Identify which cell holds the provided text, then report its (X, Y) central coordinate. 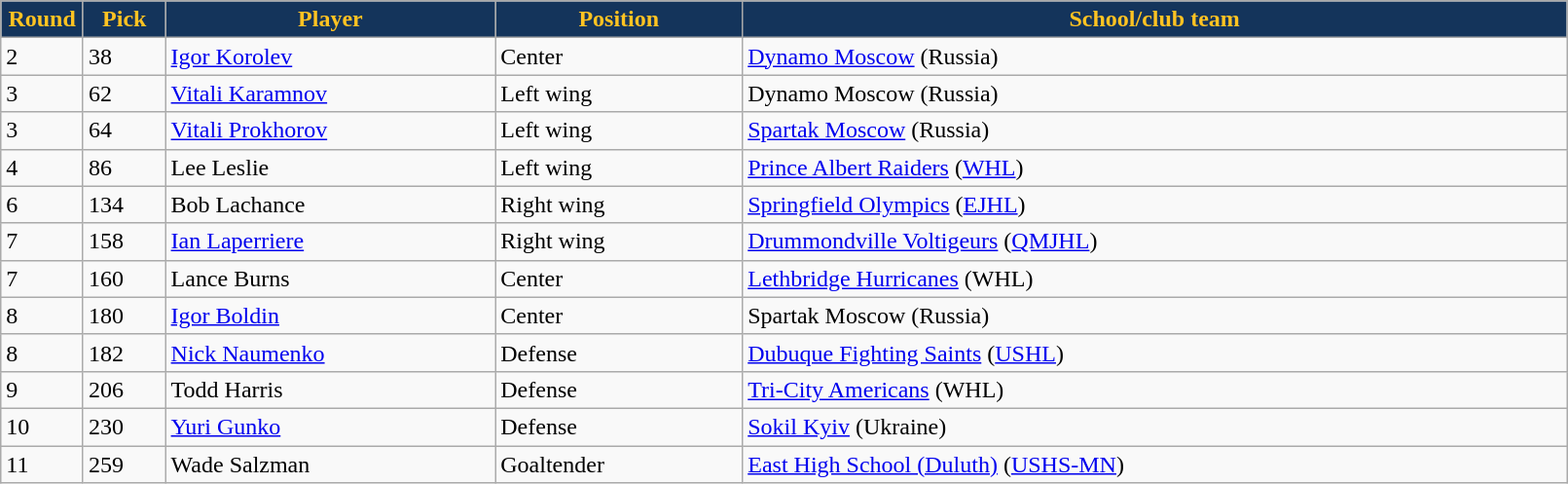
Dubuque Fighting Saints (USHL) (1154, 353)
Tri-City Americans (WHL) (1154, 390)
Igor Boldin (331, 316)
9 (43, 390)
Lethbridge Hurricanes (WHL) (1154, 279)
Yuri Gunko (331, 427)
Lance Burns (331, 279)
Wade Salzman (331, 465)
206 (125, 390)
Igor Korolev (331, 56)
62 (125, 93)
182 (125, 353)
Goaltender (619, 465)
Ian Laperriere (331, 242)
86 (125, 168)
Vitali Karamnov (331, 93)
Vitali Prokhorov (331, 130)
Todd Harris (331, 390)
Position (619, 19)
Bob Lachance (331, 205)
6 (43, 205)
10 (43, 427)
4 (43, 168)
Drummondville Voltigeurs (QMJHL) (1154, 242)
Springfield Olympics (EJHL) (1154, 205)
Prince Albert Raiders (WHL) (1154, 168)
Player (331, 19)
259 (125, 465)
Lee Leslie (331, 168)
160 (125, 279)
11 (43, 465)
Round (43, 19)
Sokil Kyiv (Ukraine) (1154, 427)
School/club team (1154, 19)
64 (125, 130)
Pick (125, 19)
230 (125, 427)
158 (125, 242)
Nick Naumenko (331, 353)
East High School (Duluth) (USHS-MN) (1154, 465)
134 (125, 205)
180 (125, 316)
2 (43, 56)
38 (125, 56)
